Extract the [x, y] coordinate from the center of the cell holding the provided text.  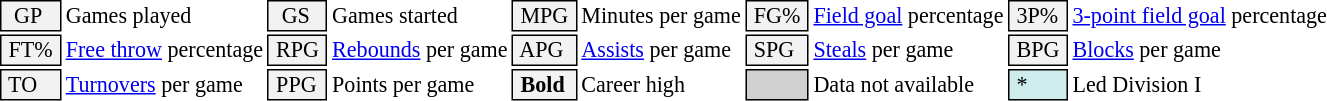
PPG [298, 85]
Steals per game [908, 50]
TO [30, 85]
APG [544, 50]
GP [30, 16]
Career high [661, 85]
Rebounds per game [420, 50]
BPG [1038, 50]
Bold [544, 85]
Points per game [420, 85]
FT% [30, 50]
Data not available [908, 85]
SPG [777, 50]
GS [298, 16]
Games started [420, 16]
3P% [1038, 16]
FG% [777, 16]
Games played [164, 16]
Minutes per game [661, 16]
Turnovers per game [164, 85]
MPG [544, 16]
Field goal percentage [908, 16]
RPG [298, 50]
Assists per game [661, 50]
Free throw percentage [164, 50]
* [1038, 85]
